Locate the cell with the specified text and output its [x, y] center coordinate. 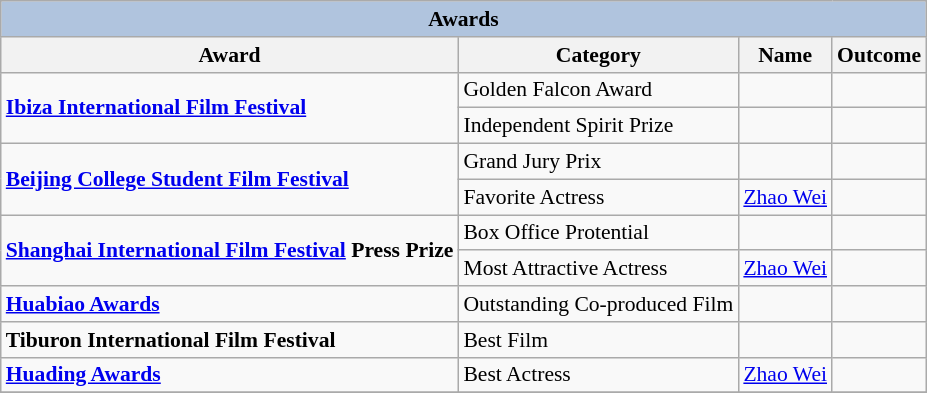
Best Film [598, 340]
Golden Falcon Award [598, 90]
Favorite Actress [598, 197]
Name [785, 55]
Independent Spirit Prize [598, 126]
Category [598, 55]
Awards [464, 19]
Beijing College Student Film Festival [230, 180]
Huabiao Awards [230, 304]
Tiburon International Film Festival [230, 340]
Box Office Protential [598, 233]
Grand Jury Prix [598, 162]
Shanghai International Film Festival Press Prize [230, 250]
Most Attractive Actress [598, 269]
Outcome [879, 55]
Best Actress [598, 375]
Award [230, 55]
Ibiza International Film Festival [230, 108]
Outstanding Co-produced Film [598, 304]
Huading Awards [230, 375]
